Locate the cell with the specified text and output its (x, y) center coordinate. 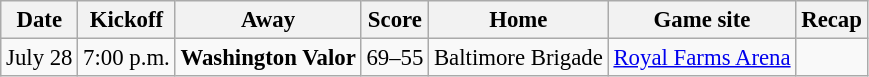
Game site (702, 20)
7:00 p.m. (126, 58)
Home (519, 20)
Score (395, 20)
Away (268, 20)
Kickoff (126, 20)
July 28 (40, 58)
69–55 (395, 58)
Washington Valor (268, 58)
Baltimore Brigade (519, 58)
Royal Farms Arena (702, 58)
Recap (832, 20)
Date (40, 20)
